Detect which cell encompasses the target text, then output its (X, Y) center coordinate. 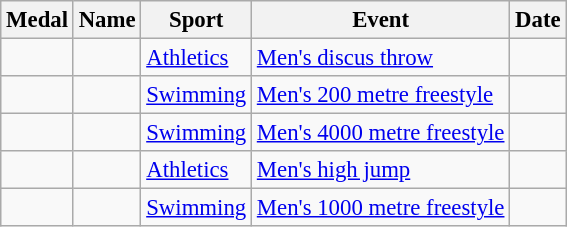
Men's 1000 metre freestyle (381, 208)
Men's 200 metre freestyle (381, 95)
Medal (38, 20)
Name (107, 20)
Event (381, 20)
Men's discus throw (381, 58)
Date (538, 20)
Men's high jump (381, 170)
Men's 4000 metre freestyle (381, 133)
Sport (196, 20)
